Provide the (x, y) coordinate of the cell's center where the given text is located.  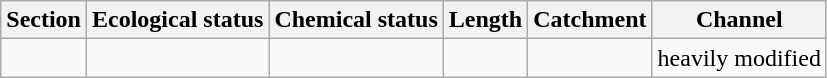
Ecological status (177, 20)
Catchment (590, 20)
heavily modified (739, 58)
Section (44, 20)
Channel (739, 20)
Chemical status (356, 20)
Length (485, 20)
